From the cell containing the given text, extract its center point as (x, y) coordinate. 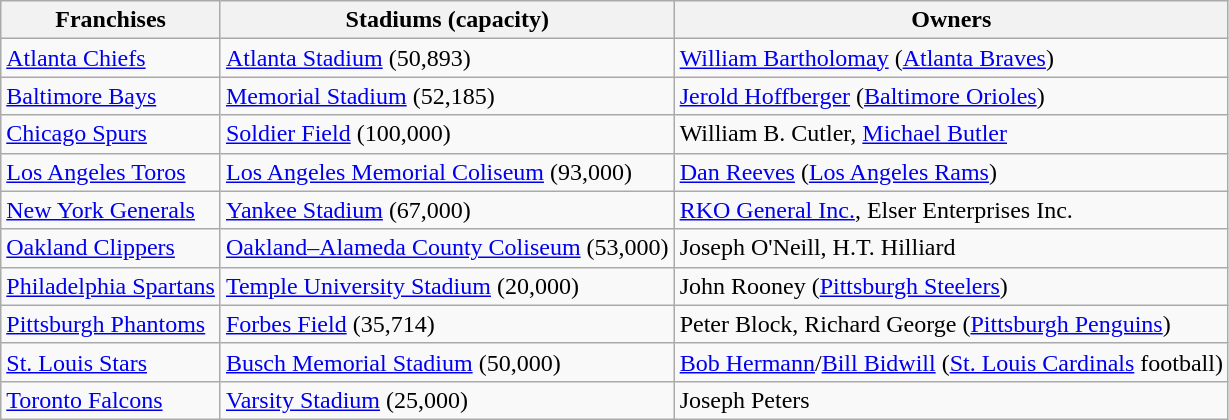
Bob Hermann/Bill Bidwill (St. Louis Cardinals football) (951, 362)
William B. Cutler, Michael Butler (951, 134)
Stadiums (capacity) (447, 20)
Busch Memorial Stadium (50,000) (447, 362)
Los Angeles Toros (111, 172)
Oakland–Alameda County Coliseum (53,000) (447, 248)
Joseph Peters (951, 400)
Oakland Clippers (111, 248)
Atlanta Stadium (50,893) (447, 58)
Soldier Field (100,000) (447, 134)
Varsity Stadium (25,000) (447, 400)
Joseph O'Neill, H.T. Hilliard (951, 248)
Los Angeles Memorial Coliseum (93,000) (447, 172)
Jerold Hoffberger (Baltimore Orioles) (951, 96)
Toronto Falcons (111, 400)
Peter Block, Richard George (Pittsburgh Penguins) (951, 324)
Philadelphia Spartans (111, 286)
Forbes Field (35,714) (447, 324)
Owners (951, 20)
New York Generals (111, 210)
Dan Reeves (Los Angeles Rams) (951, 172)
Franchises (111, 20)
Pittsburgh Phantoms (111, 324)
Memorial Stadium (52,185) (447, 96)
Chicago Spurs (111, 134)
St. Louis Stars (111, 362)
William Bartholomay (Atlanta Braves) (951, 58)
RKO General Inc., Elser Enterprises Inc. (951, 210)
Atlanta Chiefs (111, 58)
Baltimore Bays (111, 96)
Yankee Stadium (67,000) (447, 210)
John Rooney (Pittsburgh Steelers) (951, 286)
Temple University Stadium (20,000) (447, 286)
